Find where the given text appears and provide that cell's center as [X, Y] coordinate. 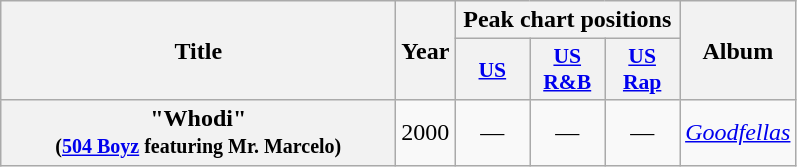
2000 [426, 132]
Goodfellas [738, 132]
"Whodi"(504 Boyz featuring Mr. Marcelo) [198, 132]
Title [198, 50]
USRap [642, 70]
Album [738, 50]
Peak chart positions [568, 20]
Year [426, 50]
USR&B [568, 70]
US [492, 70]
